Return the (x, y) coordinate for the center point of the cell that contains the specified text.  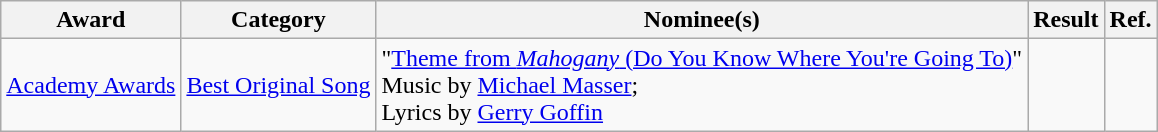
Nominee(s) (702, 20)
Academy Awards (91, 85)
Best Original Song (278, 85)
Result (1066, 20)
Award (91, 20)
"Theme from Mahogany (Do You Know Where You're Going To)" Music by Michael Masser; Lyrics by Gerry Goffin (702, 85)
Ref. (1130, 20)
Category (278, 20)
